Determine the [x, y] coordinate at the center of the cell enclosing the given text.  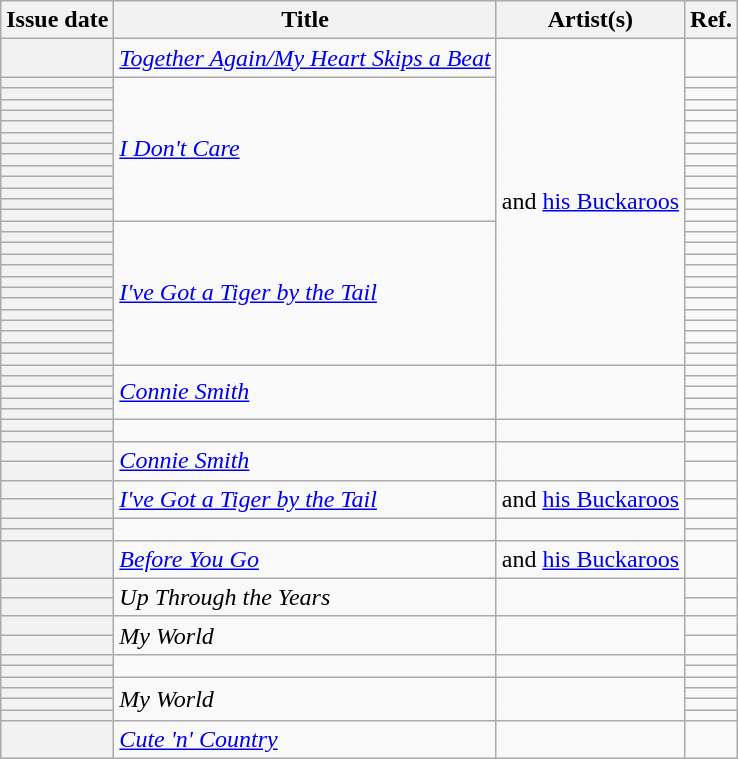
Cute 'n' Country [305, 740]
Up Through the Years [305, 597]
Artist(s) [590, 20]
I Don't Care [305, 149]
Ref. [712, 20]
Before You Go [305, 559]
Together Again/My Heart Skips a Beat [305, 58]
Title [305, 20]
Issue date [58, 20]
